Provide the [X, Y] coordinate of the cell's center where the given text is located.  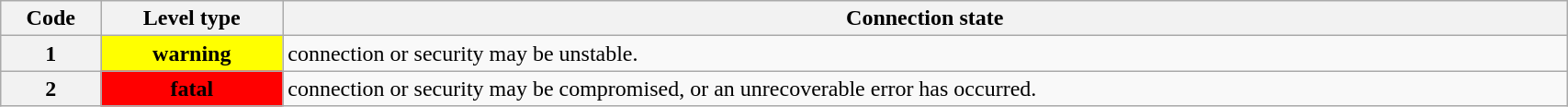
connection or security may be unstable. [925, 53]
Level type [192, 18]
1 [51, 53]
connection or security may be compromised, or an unrecoverable error has occurred. [925, 89]
Code [51, 18]
warning [192, 53]
Connection state [925, 18]
fatal [192, 89]
2 [51, 89]
